Search for the cell housing the specified text and yield its (X, Y) center coordinate. 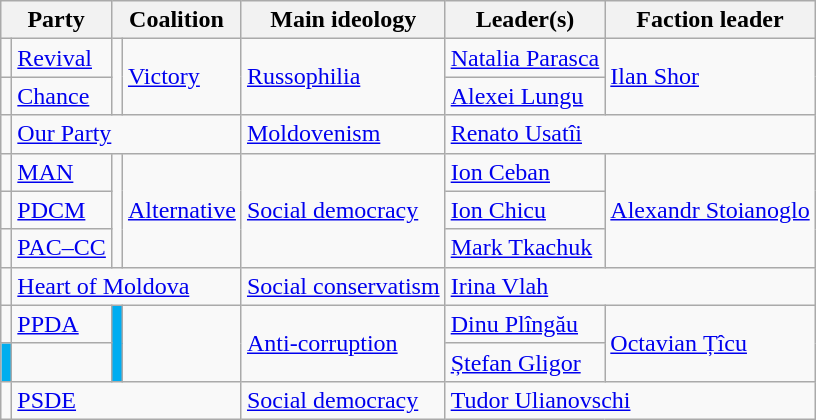
PSDE (127, 400)
Leader(s) (525, 20)
Alternative (182, 210)
Ion Chicu (525, 210)
Dinu Plîngău (525, 324)
Moldovenism (343, 134)
Ilan Shor (710, 77)
Our Party (127, 134)
Revival (62, 58)
PAC–CC (62, 248)
PPDA (62, 324)
Chance (62, 96)
Faction leader (710, 20)
Russophilia (343, 77)
Alexandr Stoianoglo (710, 210)
PDCM (62, 210)
Tudor Ulianovschi (630, 400)
Ion Ceban (525, 172)
Mark Tkachuk (525, 248)
Party (56, 20)
Renato Usatîi (630, 134)
Victory (182, 77)
Irina Vlah (630, 286)
Coalition (176, 20)
Ștefan Gligor (525, 362)
MAN (62, 172)
Anti-corruption (343, 343)
Natalia Parasca (525, 58)
Octavian Țîcu (710, 343)
Heart of Moldova (127, 286)
Alexei Lungu (525, 96)
Social conservatism (343, 286)
Main ideology (343, 20)
